Extract the (X, Y) coordinate from the center of the cell holding the provided text.  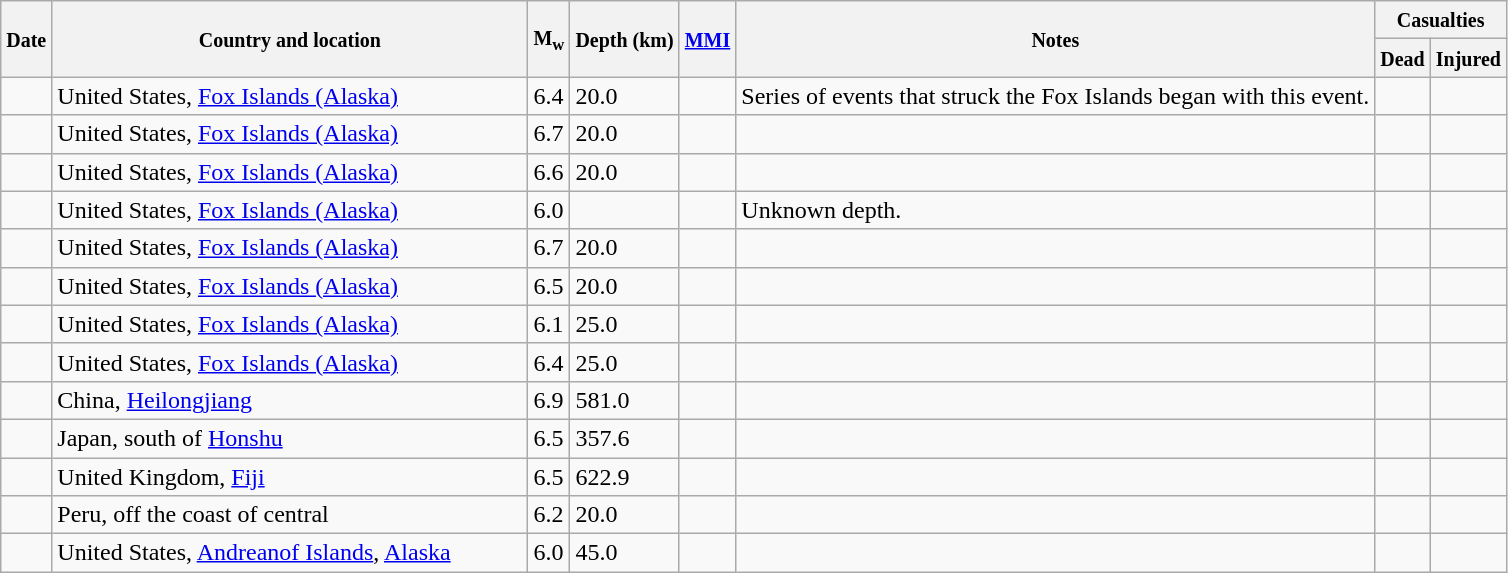
Injured (1468, 58)
United Kingdom, Fiji (290, 477)
Japan, south of Honshu (290, 438)
China, Heilongjiang (290, 400)
Peru, off the coast of central (290, 515)
Depth (km) (624, 39)
United States, Andreanof Islands, Alaska (290, 553)
622.9 (624, 477)
Country and location (290, 39)
Series of events that struck the Fox Islands began with this event. (1056, 96)
MMI (708, 39)
45.0 (624, 553)
Dead (1403, 58)
6.2 (549, 515)
Date (26, 39)
Notes (1056, 39)
357.6 (624, 438)
6.1 (549, 324)
Mw (549, 39)
581.0 (624, 400)
Unknown depth. (1056, 210)
Casualties (1441, 20)
6.6 (549, 172)
6.9 (549, 400)
